Output the (x, y) coordinate of the center of the cell containing the given text.  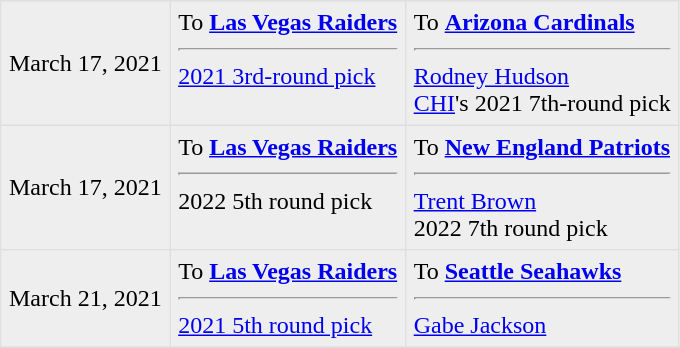
To Las Vegas Raiders2022 5th round pick (288, 187)
To Las Vegas Raiders2021 5th round pick (288, 299)
To New England PatriotsTrent Brown 2022 7th round pick (542, 187)
To Arizona CardinalsRodney Hudson CHI's 2021 7th-round pick (542, 63)
To Seattle SeahawksGabe Jackson (542, 299)
March 21, 2021 (86, 299)
To Las Vegas Raiders2021 3rd-round pick (288, 63)
